Capture the cell that displays the provided text and extract its (x, y) central coordinate. 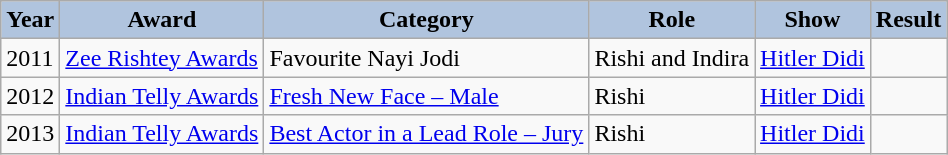
Favourite Nayi Jodi (426, 58)
Best Actor in a Lead Role – Jury (426, 134)
Rishi and Indira (672, 58)
Fresh New Face – Male (426, 96)
2013 (30, 134)
Year (30, 20)
Category (426, 20)
Award (162, 20)
2012 (30, 96)
2011 (30, 58)
Show (813, 20)
Role (672, 20)
Result (908, 20)
Zee Rishtey Awards (162, 58)
